Pinpoint the cell where the given text exists, returning its [x, y] midpoint coordinate. 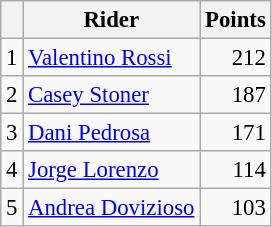
1 [12, 58]
4 [12, 170]
3 [12, 133]
114 [236, 170]
Valentino Rossi [112, 58]
171 [236, 133]
Rider [112, 20]
Dani Pedrosa [112, 133]
5 [12, 208]
103 [236, 208]
Casey Stoner [112, 95]
Jorge Lorenzo [112, 170]
187 [236, 95]
Points [236, 20]
212 [236, 58]
Andrea Dovizioso [112, 208]
2 [12, 95]
